For the text-containing cell, return its midpoint in (x, y) coordinate format. 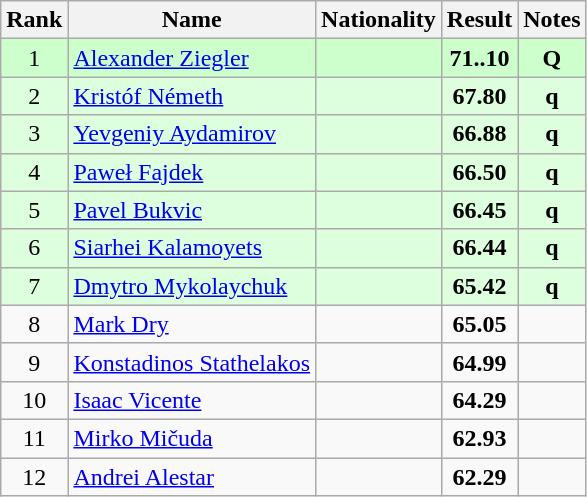
1 (34, 58)
12 (34, 477)
11 (34, 438)
66.45 (479, 210)
5 (34, 210)
64.29 (479, 400)
Andrei Alestar (192, 477)
3 (34, 134)
4 (34, 172)
Paweł Fajdek (192, 172)
65.42 (479, 286)
66.88 (479, 134)
Notes (552, 20)
Mirko Mičuda (192, 438)
7 (34, 286)
9 (34, 362)
Result (479, 20)
6 (34, 248)
Siarhei Kalamoyets (192, 248)
Pavel Bukvic (192, 210)
65.05 (479, 324)
Mark Dry (192, 324)
10 (34, 400)
Alexander Ziegler (192, 58)
64.99 (479, 362)
62.93 (479, 438)
67.80 (479, 96)
Name (192, 20)
Rank (34, 20)
8 (34, 324)
Kristóf Németh (192, 96)
Isaac Vicente (192, 400)
2 (34, 96)
Nationality (379, 20)
71..10 (479, 58)
Q (552, 58)
Konstadinos Stathelakos (192, 362)
Yevgeniy Aydamirov (192, 134)
62.29 (479, 477)
Dmytro Mykolaychuk (192, 286)
66.44 (479, 248)
66.50 (479, 172)
